From the cell containing the given text, extract its center point as (x, y) coordinate. 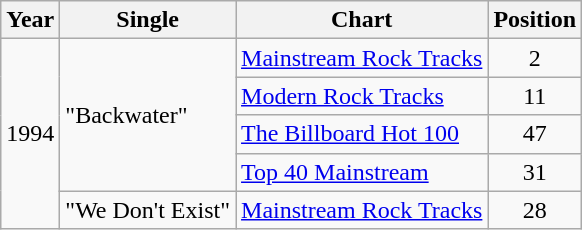
28 (535, 210)
"We Don't Exist" (148, 210)
Position (535, 20)
11 (535, 96)
1994 (30, 134)
Modern Rock Tracks (362, 96)
Chart (362, 20)
31 (535, 172)
The Billboard Hot 100 (362, 134)
Year (30, 20)
"Backwater" (148, 115)
Single (148, 20)
2 (535, 58)
Top 40 Mainstream (362, 172)
47 (535, 134)
